For the text-containing cell, return its midpoint in [x, y] coordinate format. 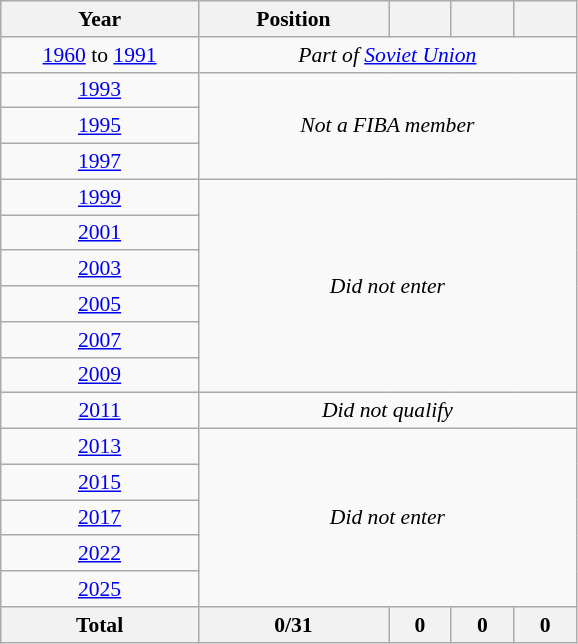
2005 [100, 304]
2022 [100, 554]
1960 to 1991 [100, 55]
2011 [100, 411]
2009 [100, 375]
2017 [100, 518]
Part of Soviet Union [387, 55]
1995 [100, 126]
Not a FIBA member [387, 126]
Year [100, 19]
2001 [100, 233]
2013 [100, 447]
1993 [100, 90]
0/31 [293, 625]
Position [293, 19]
2015 [100, 482]
Did not qualify [387, 411]
2025 [100, 589]
Total [100, 625]
2003 [100, 269]
1999 [100, 197]
1997 [100, 162]
2007 [100, 340]
